Pinpoint the cell where the given text exists, returning its (x, y) midpoint coordinate. 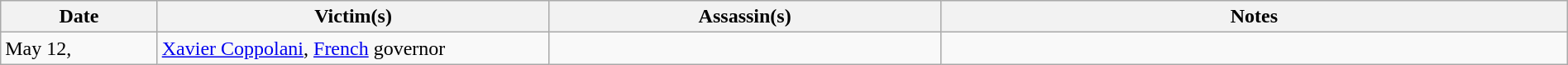
Date (79, 17)
Xavier Coppolani, French governor (353, 48)
Assassin(s) (745, 17)
May 12, (79, 48)
Notes (1254, 17)
Victim(s) (353, 17)
